Scan for the cell matching the given text and deliver its (X, Y) coordinate at center. 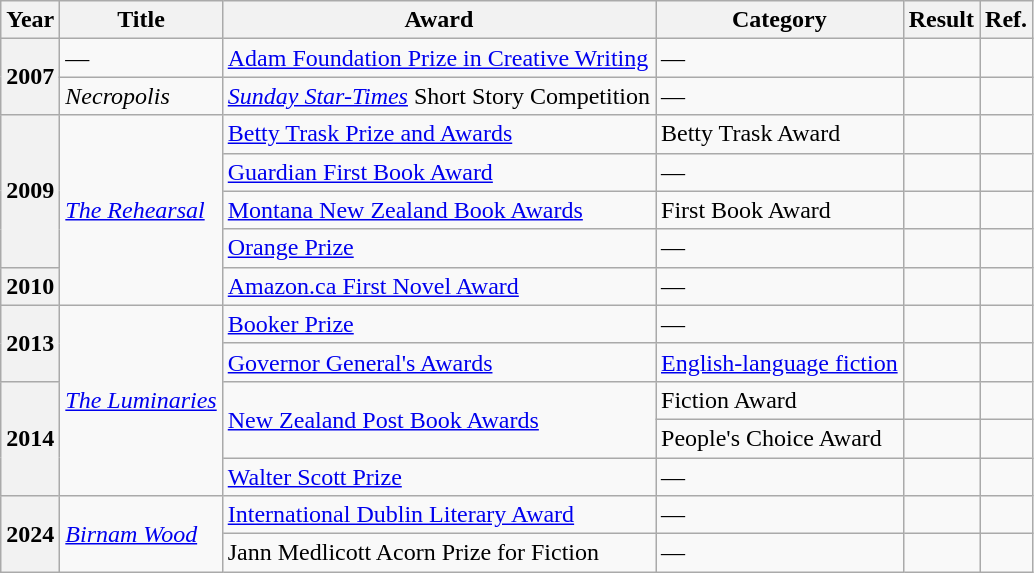
People's Choice Award (780, 438)
Category (780, 20)
Year (30, 20)
International Dublin Literary Award (438, 515)
Award (438, 20)
The Rehearsal (141, 210)
Governor General's Awards (438, 362)
2010 (30, 286)
Ref. (1006, 20)
2013 (30, 343)
2007 (30, 77)
2009 (30, 191)
2024 (30, 534)
Betty Trask Prize and Awards (438, 134)
Booker Prize (438, 324)
Result (941, 20)
The Luminaries (141, 400)
Adam Foundation Prize in Creative Writing (438, 58)
New Zealand Post Book Awards (438, 419)
Sunday Star-Times Short Story Competition (438, 96)
Title (141, 20)
Walter Scott Prize (438, 477)
First Book Award (780, 210)
Birnam Wood (141, 534)
Fiction Award (780, 400)
Guardian First Book Award (438, 172)
English-language fiction (780, 362)
Montana New Zealand Book Awards (438, 210)
Betty Trask Award (780, 134)
Jann Medlicott Acorn Prize for Fiction (438, 553)
Orange Prize (438, 248)
Necropolis (141, 96)
2014 (30, 438)
Amazon.ca First Novel Award (438, 286)
